Find where the given text appears and provide that cell's center as [X, Y] coordinate. 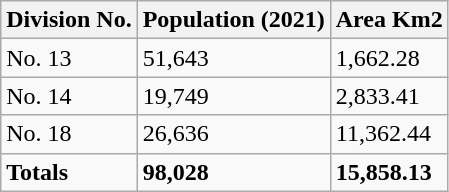
Division No. [69, 20]
Area Km2 [389, 20]
Population (2021) [234, 20]
No. 18 [69, 134]
26,636 [234, 134]
11,362.44 [389, 134]
2,833.41 [389, 96]
No. 14 [69, 96]
No. 13 [69, 58]
15,858.13 [389, 172]
51,643 [234, 58]
Totals [69, 172]
19,749 [234, 96]
1,662.28 [389, 58]
98,028 [234, 172]
